Pinpoint the cell where the given text exists, returning its (X, Y) midpoint coordinate. 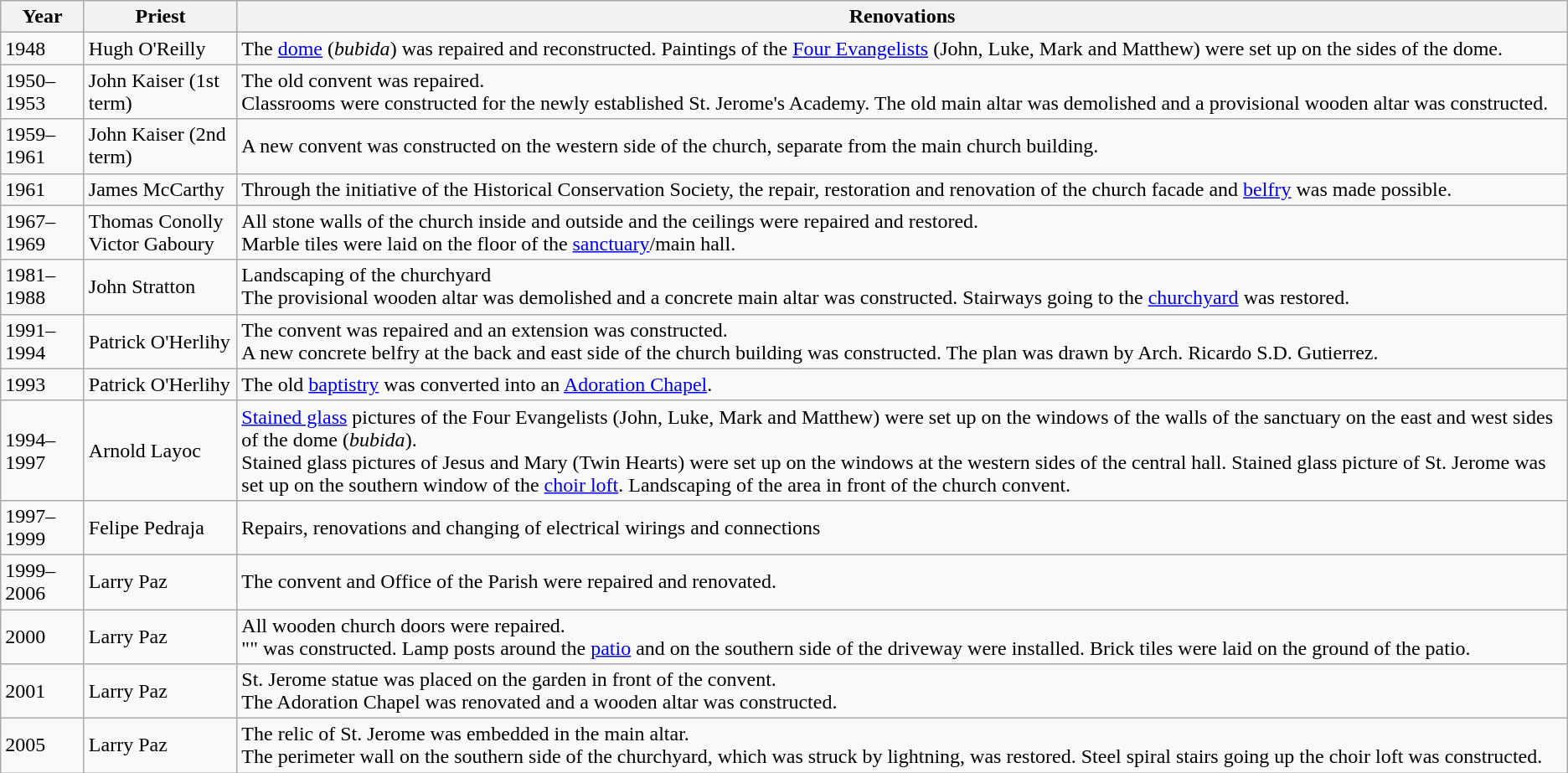
1981–1988 (43, 286)
St. Jerome statue was placed on the garden in front of the convent.The Adoration Chapel was renovated and a wooden altar was constructed. (902, 692)
1961 (43, 189)
John Stratton (160, 286)
Felipe Pedraja (160, 528)
Priest (160, 17)
1994–1997 (43, 451)
Arnold Layoc (160, 451)
Year (43, 17)
The old baptistry was converted into an Adoration Chapel. (902, 384)
John Kaiser (2nd term) (160, 146)
1959–1961 (43, 146)
James McCarthy (160, 189)
Renovations (902, 17)
1967–1969 (43, 233)
2000 (43, 636)
Hugh O'Reilly (160, 49)
1948 (43, 49)
1950–1953 (43, 92)
2005 (43, 745)
1997–1999 (43, 528)
1991–1994 (43, 342)
John Kaiser (1st term) (160, 92)
A new convent was constructed on the western side of the church, separate from the main church building. (902, 146)
2001 (43, 692)
1993 (43, 384)
Thomas ConollyVictor Gaboury (160, 233)
The convent and Office of the Parish were repaired and renovated. (902, 581)
1999–2006 (43, 581)
Repairs, renovations and changing of electrical wirings and connections (902, 528)
